Find where the given text appears and provide that cell's center as [X, Y] coordinate. 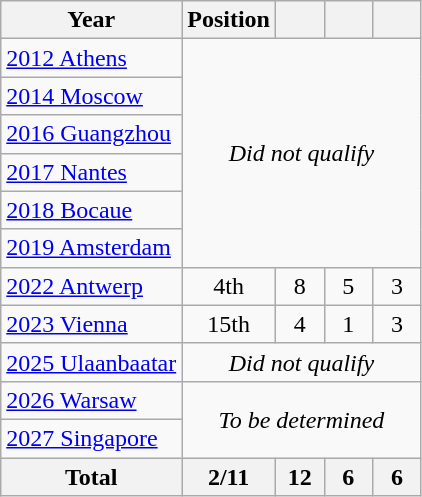
8 [300, 286]
1 [348, 324]
2025 Ulaanbaatar [92, 362]
15th [229, 324]
2018 Bocaue [92, 210]
2017 Nantes [92, 172]
2/11 [229, 477]
2026 Warsaw [92, 400]
2019 Amsterdam [92, 248]
5 [348, 286]
Year [92, 20]
12 [300, 477]
To be determined [302, 419]
Total [92, 477]
Position [229, 20]
2023 Vienna [92, 324]
2027 Singapore [92, 438]
4 [300, 324]
4th [229, 286]
2012 Athens [92, 58]
2016 Guangzhou [92, 134]
2014 Moscow [92, 96]
2022 Antwerp [92, 286]
